From the cell containing the given text, extract its center point as (x, y) coordinate. 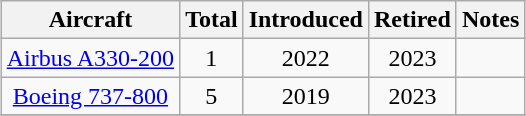
5 (212, 96)
2019 (306, 96)
1 (212, 58)
Airbus A330-200 (90, 58)
Introduced (306, 20)
2022 (306, 58)
Retired (412, 20)
Aircraft (90, 20)
Boeing 737-800 (90, 96)
Total (212, 20)
Notes (490, 20)
